Identify which cell holds the provided text, then report its [X, Y] central coordinate. 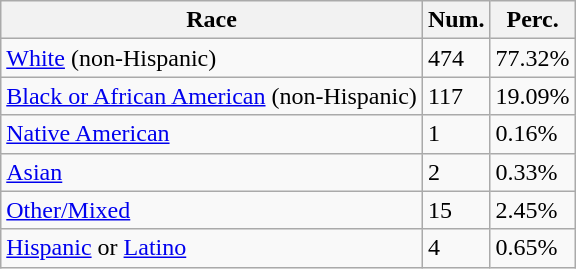
0.33% [532, 172]
Num. [456, 20]
Race [212, 20]
1 [456, 134]
0.65% [532, 248]
White (non-Hispanic) [212, 58]
4 [456, 248]
Native American [212, 134]
19.09% [532, 96]
0.16% [532, 134]
2 [456, 172]
2.45% [532, 210]
Black or African American (non-Hispanic) [212, 96]
474 [456, 58]
Other/Mixed [212, 210]
Asian [212, 172]
117 [456, 96]
77.32% [532, 58]
Hispanic or Latino [212, 248]
Perc. [532, 20]
15 [456, 210]
